For the text-containing cell, return its midpoint in [x, y] coordinate format. 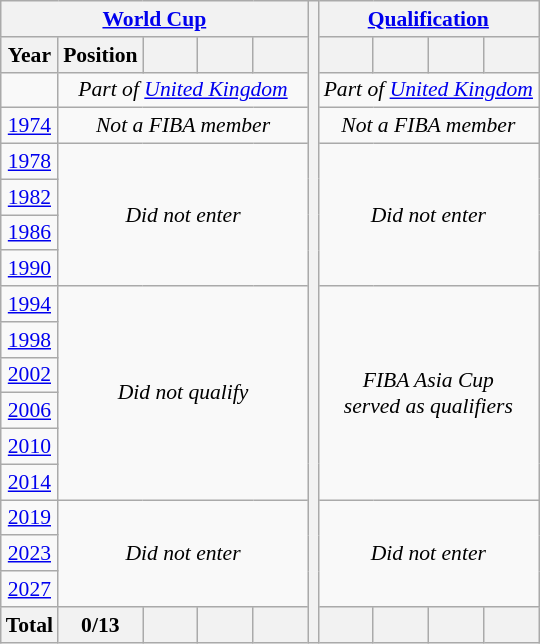
FIBA Asia Cupserved as qualifiers [428, 393]
1978 [30, 162]
Total [30, 625]
2019 [30, 518]
1986 [30, 233]
2010 [30, 447]
1998 [30, 340]
2002 [30, 375]
World Cup [154, 19]
2014 [30, 482]
2006 [30, 411]
1982 [30, 197]
1994 [30, 304]
2023 [30, 554]
Qualification [428, 19]
2027 [30, 589]
1974 [30, 126]
0/13 [100, 625]
Year [30, 55]
Position [100, 55]
Did not qualify [183, 393]
1990 [30, 269]
